Find where the given text appears and provide that cell's center as (X, Y) coordinate. 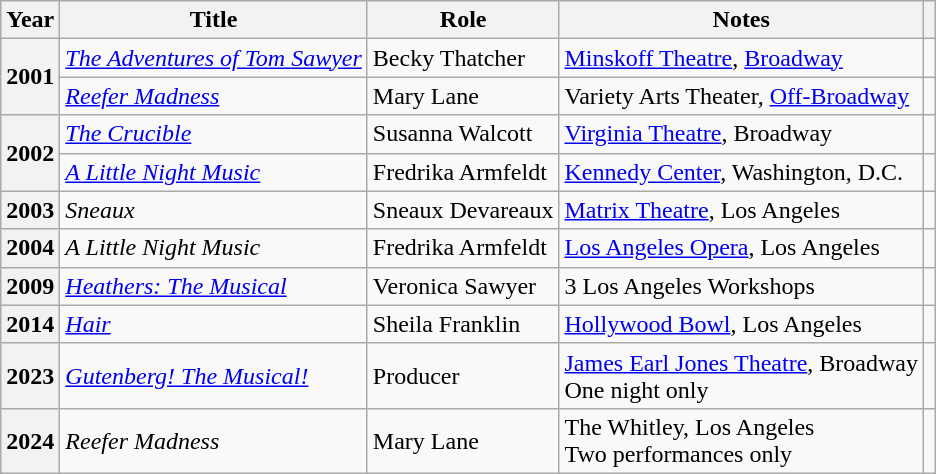
Hair (214, 324)
Becky Thatcher (463, 58)
Sheila Franklin (463, 324)
Kennedy Center, Washington, D.C. (742, 172)
Title (214, 20)
2014 (30, 324)
2024 (30, 440)
Matrix Theatre, Los Angeles (742, 210)
2004 (30, 248)
Sneaux (214, 210)
Minskoff Theatre, Broadway (742, 58)
Veronica Sawyer (463, 286)
Virginia Theatre, Broadway (742, 134)
3 Los Angeles Workshops (742, 286)
Producer (463, 376)
Sneaux Devareaux (463, 210)
Year (30, 20)
James Earl Jones Theatre, BroadwayOne night only (742, 376)
Variety Arts Theater, Off-Broadway (742, 96)
2003 (30, 210)
The Adventures of Tom Sawyer (214, 58)
The Whitley, Los AngelesTwo performances only (742, 440)
2002 (30, 153)
Hollywood Bowl, Los Angeles (742, 324)
Role (463, 20)
2001 (30, 77)
2023 (30, 376)
The Crucible (214, 134)
Susanna Walcott (463, 134)
Gutenberg! The Musical! (214, 376)
Heathers: The Musical (214, 286)
2009 (30, 286)
Los Angeles Opera, Los Angeles (742, 248)
Notes (742, 20)
